Identify which cell holds the provided text, then report its (X, Y) central coordinate. 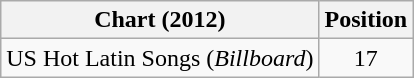
US Hot Latin Songs (Billboard) (160, 58)
17 (366, 58)
Chart (2012) (160, 20)
Position (366, 20)
